Search for the cell housing the specified text and yield its (x, y) center coordinate. 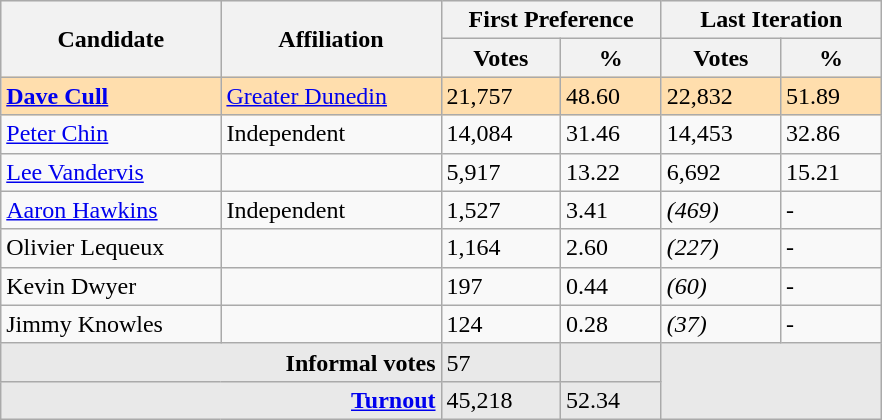
(227) (720, 248)
52.34 (610, 400)
124 (500, 324)
57 (500, 362)
31.46 (610, 134)
Aaron Hawkins (111, 210)
Turnout (221, 400)
32.86 (832, 134)
1,164 (500, 248)
6,692 (720, 172)
Olivier Lequeux (111, 248)
Last Iteration (771, 20)
1,527 (500, 210)
(60) (720, 286)
Peter Chin (111, 134)
0.28 (610, 324)
(37) (720, 324)
45,218 (500, 400)
Jimmy Knowles (111, 324)
5,917 (500, 172)
197 (500, 286)
Candidate (111, 39)
0.44 (610, 286)
22,832 (720, 96)
15.21 (832, 172)
13.22 (610, 172)
14,453 (720, 134)
(469) (720, 210)
48.60 (610, 96)
14,084 (500, 134)
3.41 (610, 210)
Informal votes (221, 362)
51.89 (832, 96)
Greater Dunedin (331, 96)
Lee Vandervis (111, 172)
First Preference (551, 20)
Affiliation (331, 39)
21,757 (500, 96)
Dave Cull (111, 96)
2.60 (610, 248)
Kevin Dwyer (111, 286)
